Locate the cell with the specified text and output its [X, Y] center coordinate. 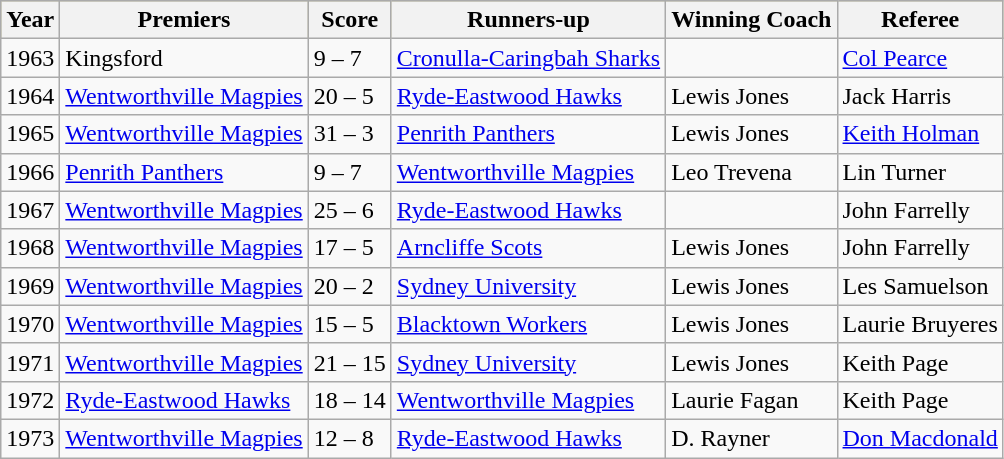
Leo Trevena [752, 172]
Col Pearce [920, 58]
1972 [30, 400]
Referee [920, 20]
Premiers [184, 20]
1973 [30, 438]
1963 [30, 58]
Laurie Fagan [752, 400]
Year [30, 20]
20 – 5 [350, 96]
1966 [30, 172]
Don Macdonald [920, 438]
15 – 5 [350, 324]
Jack Harris [920, 96]
Kingsford [184, 58]
1969 [30, 286]
D. Rayner [752, 438]
Cronulla-Caringbah Sharks [528, 58]
Runners-up [528, 20]
Les Samuelson [920, 286]
31 – 3 [350, 134]
Keith Holman [920, 134]
Blacktown Workers [528, 324]
Winning Coach [752, 20]
20 – 2 [350, 286]
Arncliffe Scots [528, 248]
12 – 8 [350, 438]
17 – 5 [350, 248]
1971 [30, 362]
21 – 15 [350, 362]
1970 [30, 324]
1967 [30, 210]
1968 [30, 248]
18 – 14 [350, 400]
Score [350, 20]
1964 [30, 96]
Laurie Bruyeres [920, 324]
1965 [30, 134]
25 – 6 [350, 210]
Lin Turner [920, 172]
